From the cell containing the given text, extract its center point as [x, y] coordinate. 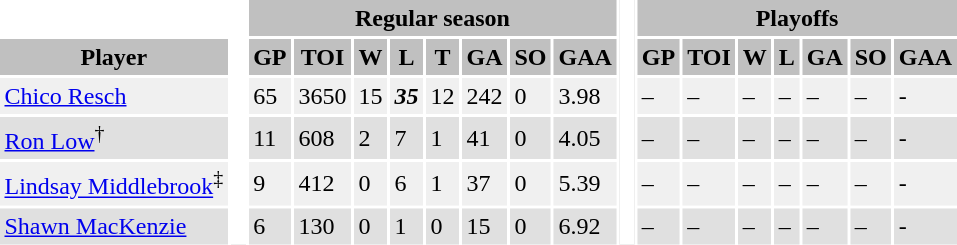
412 [322, 183]
T [442, 57]
6.92 [585, 226]
Lindsay Middlebrook‡ [114, 183]
11 [270, 138]
41 [484, 138]
Regular season [433, 18]
608 [322, 138]
7 [406, 138]
9 [270, 183]
Ron Low† [114, 138]
12 [442, 96]
Chico Resch [114, 96]
242 [484, 96]
4.05 [585, 138]
Player [114, 57]
65 [270, 96]
2 [370, 138]
37 [484, 183]
5.39 [585, 183]
Playoffs [796, 18]
Shawn MacKenzie [114, 226]
130 [322, 226]
3650 [322, 96]
3.98 [585, 96]
35 [406, 96]
